Return the (x, y) coordinate for the center point of the cell that contains the specified text.  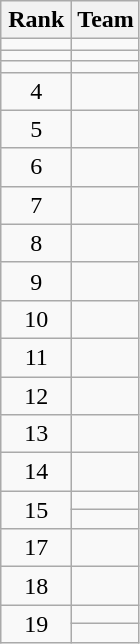
19 (36, 624)
11 (36, 357)
6 (36, 167)
12 (36, 395)
14 (36, 472)
18 (36, 586)
Team (106, 20)
8 (36, 243)
9 (36, 281)
Rank (36, 20)
7 (36, 205)
5 (36, 129)
13 (36, 434)
17 (36, 548)
4 (36, 91)
10 (36, 319)
15 (36, 510)
